Find where the given text appears and provide that cell's center as [x, y] coordinate. 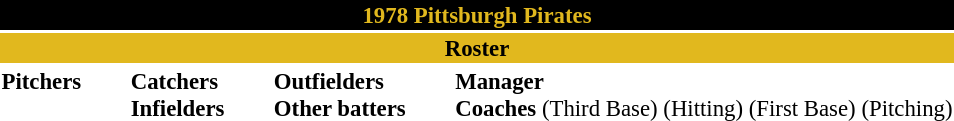
Roster [477, 48]
1978 Pittsburgh Pirates [477, 15]
